Detect which cell encompasses the target text, then output its [x, y] center coordinate. 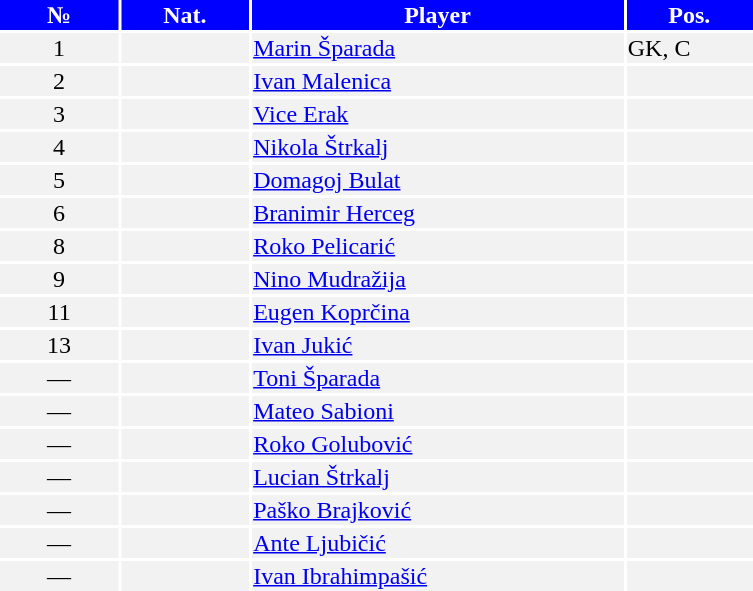
Ivan Jukić [438, 345]
3 [59, 114]
Roko Pelicarić [438, 246]
Nino Mudražija [438, 279]
GK, C [689, 48]
Ivan Malenica [438, 81]
Roko Golubović [438, 444]
Ivan Ibrahimpašić [438, 576]
Nikola Štrkalj [438, 147]
Pos. [689, 15]
Marin Šparada [438, 48]
8 [59, 246]
4 [59, 147]
6 [59, 213]
Paško Brajković [438, 510]
5 [59, 180]
Nat. [184, 15]
9 [59, 279]
13 [59, 345]
Player [438, 15]
Toni Šparada [438, 378]
Lucian Štrkalj [438, 477]
Branimir Herceg [438, 213]
Domagoj Bulat [438, 180]
Eugen Koprčina [438, 312]
Mateo Sabioni [438, 411]
11 [59, 312]
2 [59, 81]
Ante Ljubičić [438, 543]
1 [59, 48]
№ [59, 15]
Vice Erak [438, 114]
